Extract the (X, Y) coordinate from the center of the cell holding the provided text.  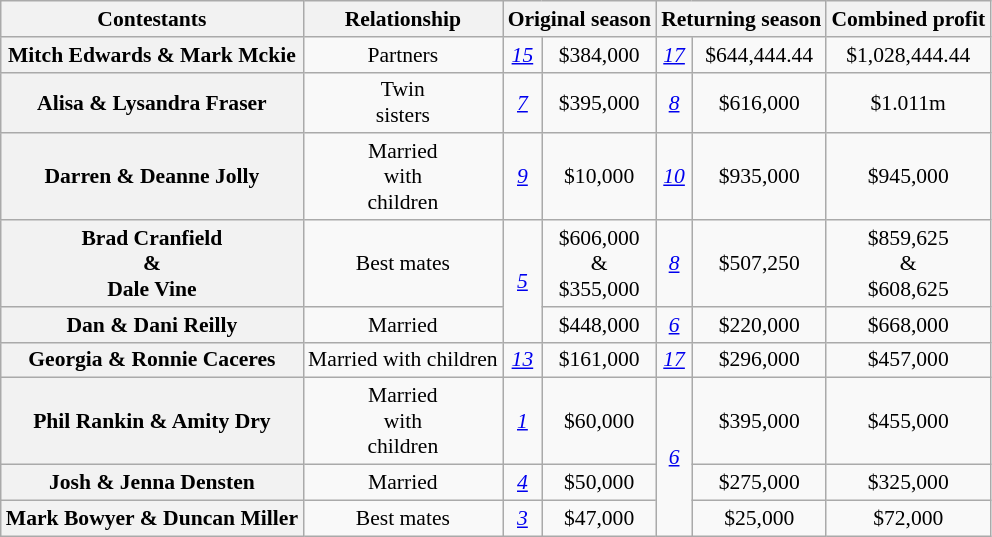
$60,000 (599, 422)
Partners (403, 55)
$275,000 (759, 483)
Twinsisters (403, 102)
$616,000 (759, 102)
Brad Cranfield&Dale Vine (152, 264)
Dan & Dani Reilly (152, 325)
Relationship (403, 19)
$384,000 (599, 55)
1 (523, 422)
$47,000 (599, 518)
$325,000 (908, 483)
10 (674, 178)
4 (523, 483)
Returning season (741, 19)
Mitch Edwards & Mark Mckie (152, 55)
15 (523, 55)
$25,000 (759, 518)
7 (523, 102)
$668,000 (908, 325)
Alisa & Lysandra Fraser (152, 102)
Combined profit (908, 19)
$606,000&$355,000 (599, 264)
$457,000 (908, 360)
$10,000 (599, 178)
$644,444.44 (759, 55)
$50,000 (599, 483)
$161,000 (599, 360)
Josh & Jenna Densten (152, 483)
$448,000 (599, 325)
$935,000 (759, 178)
Married with children (403, 360)
Original season (580, 19)
9 (523, 178)
Contestants (152, 19)
$72,000 (908, 518)
5 (523, 281)
Mark Bowyer & Duncan Miller (152, 518)
$296,000 (759, 360)
$945,000 (908, 178)
3 (523, 518)
$220,000 (759, 325)
Phil Rankin & Amity Dry (152, 422)
$859,625&$608,625 (908, 264)
Georgia & Ronnie Caceres (152, 360)
13 (523, 360)
$507,250 (759, 264)
Darren & Deanne Jolly (152, 178)
$455,000 (908, 422)
$1.011m (908, 102)
$1,028,444.44 (908, 55)
